From the cell containing the given text, extract its center point as (X, Y) coordinate. 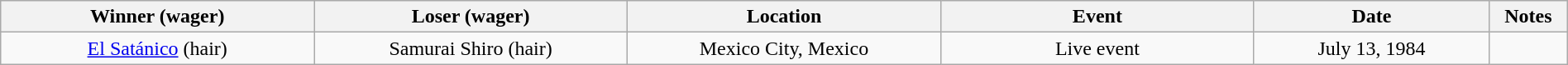
Mexico City, Mexico (784, 48)
Date (1371, 17)
Loser (wager) (471, 17)
Notes (1528, 17)
Live event (1097, 48)
Winner (wager) (157, 17)
Location (784, 17)
July 13, 1984 (1371, 48)
Samurai Shiro (hair) (471, 48)
El Satánico (hair) (157, 48)
Event (1097, 17)
